Search for the cell housing the specified text and yield its [x, y] center coordinate. 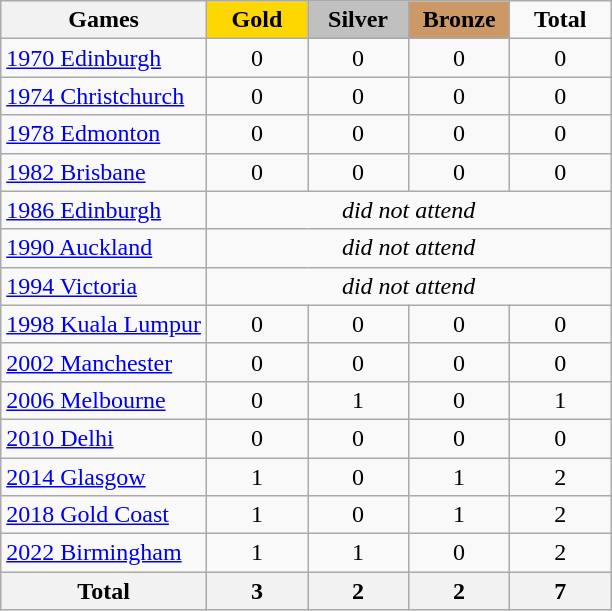
3 [256, 591]
2022 Birmingham [104, 553]
2010 Delhi [104, 438]
1974 Christchurch [104, 96]
1970 Edinburgh [104, 58]
1978 Edmonton [104, 134]
1986 Edinburgh [104, 210]
2002 Manchester [104, 362]
1994 Victoria [104, 286]
7 [560, 591]
Gold [256, 20]
Bronze [460, 20]
1990 Auckland [104, 248]
Silver [358, 20]
1982 Brisbane [104, 172]
2006 Melbourne [104, 400]
1998 Kuala Lumpur [104, 324]
2014 Glasgow [104, 477]
Games [104, 20]
2018 Gold Coast [104, 515]
